Extract the (x, y) coordinate from the center of the cell holding the provided text.  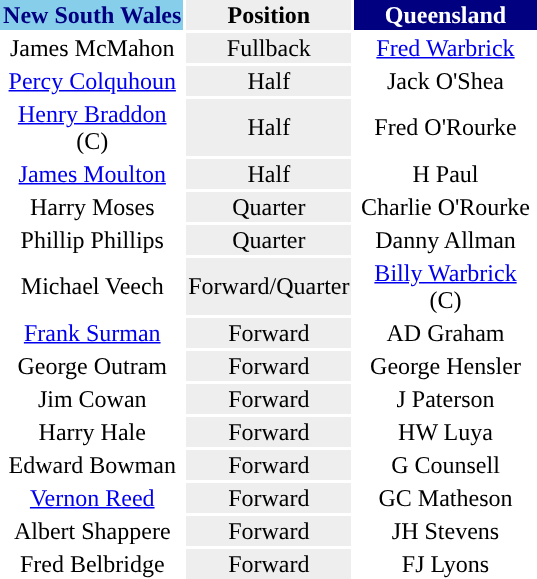
H Paul (446, 174)
Michael Veech (92, 286)
Harry Moses (92, 207)
Fullback (269, 48)
HW Luya (446, 432)
George Outram (92, 366)
Danny Allman (446, 240)
FJ Lyons (446, 564)
Jim Cowan (92, 399)
New South Wales (92, 15)
Billy Warbrick (C) (446, 286)
Position (269, 15)
George Hensler (446, 366)
Vernon Reed (92, 498)
Fred Belbridge (92, 564)
James McMahon (92, 48)
Forward/Quarter (269, 286)
Percy Colquhoun (92, 81)
Charlie O'Rourke (446, 207)
Henry Braddon (C) (92, 128)
Phillip Phillips (92, 240)
Frank Surman (92, 333)
Jack O'Shea (446, 81)
Queensland (446, 15)
AD Graham (446, 333)
Harry Hale (92, 432)
James Moulton (92, 174)
J Paterson (446, 399)
GC Matheson (446, 498)
JH Stevens (446, 531)
Fred Warbrick (446, 48)
Edward Bowman (92, 465)
Albert Shappere (92, 531)
Fred O'Rourke (446, 128)
G Counsell (446, 465)
